Pinpoint the cell where the given text exists, returning its (x, y) midpoint coordinate. 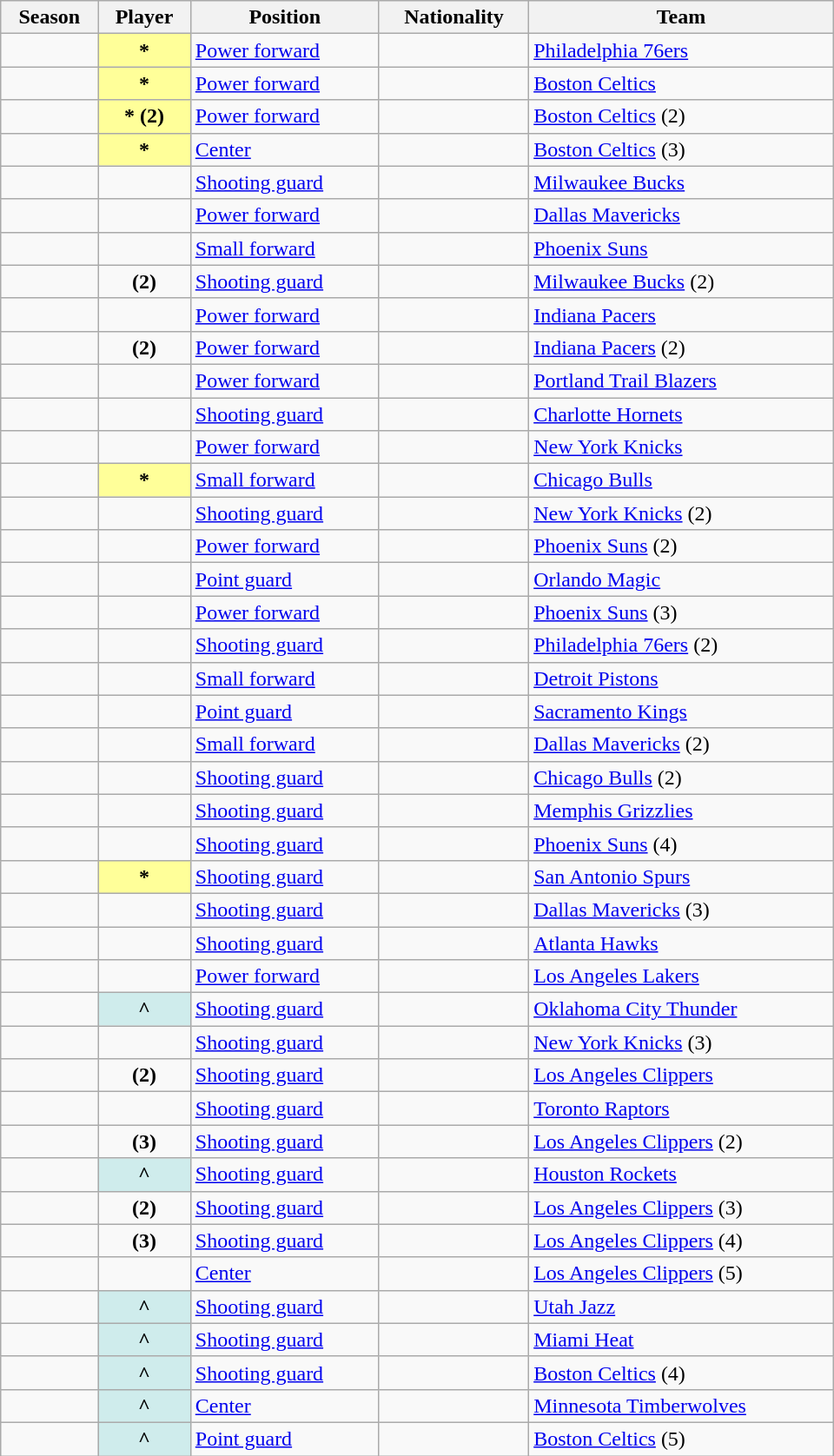
Houston Rockets (681, 1175)
Milwaukee Bucks (2) (681, 281)
Los Angeles Lakers (681, 976)
Philadelphia 76ers (681, 50)
Chicago Bulls (681, 480)
Boston Celtics (681, 83)
Los Angeles Clippers (681, 1075)
New York Knicks (3) (681, 1042)
Phoenix Suns (3) (681, 612)
Milwaukee Bucks (681, 182)
Phoenix Suns (681, 248)
Toronto Raptors (681, 1109)
Boston Celtics (2) (681, 116)
Dallas Mavericks (2) (681, 745)
San Antonio Spurs (681, 877)
Miami Heat (681, 1340)
New York Knicks (2) (681, 513)
Charlotte Hornets (681, 414)
* (2) (144, 116)
Team (681, 17)
Utah Jazz (681, 1307)
Orlando Magic (681, 579)
New York Knicks (681, 447)
Indiana Pacers (2) (681, 347)
Philadelphia 76ers (2) (681, 645)
Los Angeles Clippers (2) (681, 1142)
Boston Celtics (5) (681, 1439)
Indiana Pacers (681, 314)
Boston Celtics (4) (681, 1373)
Position (285, 17)
Season (50, 17)
Nationality (453, 17)
Los Angeles Clippers (4) (681, 1241)
Player (144, 17)
Oklahoma City Thunder (681, 1009)
Atlanta Hawks (681, 943)
Dallas Mavericks (681, 215)
Sacramento Kings (681, 711)
Los Angeles Clippers (3) (681, 1208)
Detroit Pistons (681, 678)
Minnesota Timberwolves (681, 1406)
Phoenix Suns (4) (681, 844)
Memphis Grizzlies (681, 811)
Portland Trail Blazers (681, 381)
Dallas Mavericks (3) (681, 910)
Phoenix Suns (2) (681, 546)
Chicago Bulls (2) (681, 778)
Los Angeles Clippers (5) (681, 1274)
Boston Celtics (3) (681, 149)
